Detect which cell encompasses the target text, then output its (x, y) center coordinate. 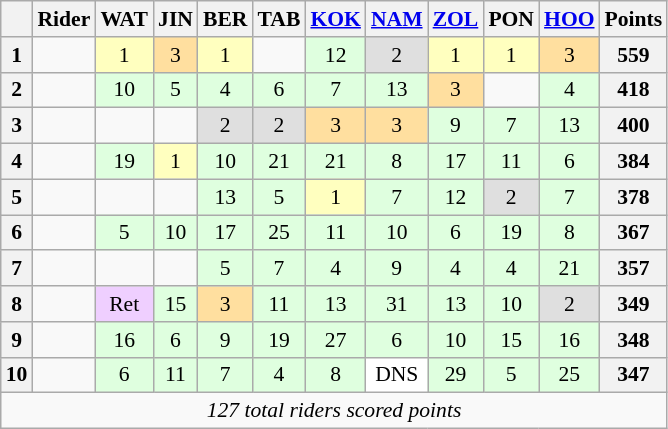
127 total riders scored points (334, 411)
31 (397, 304)
348 (634, 340)
WAT (124, 19)
TAB (278, 19)
Ret (124, 304)
ZOL (456, 19)
384 (634, 162)
DNS (397, 375)
29 (456, 375)
KOK (336, 19)
PON (511, 19)
349 (634, 304)
Rider (64, 19)
Points (634, 19)
BER (226, 19)
400 (634, 126)
347 (634, 375)
JIN (176, 19)
357 (634, 269)
27 (336, 340)
418 (634, 90)
367 (634, 233)
559 (634, 55)
HOO (570, 19)
378 (634, 197)
NAM (397, 19)
